Pinpoint the cell where the given text exists, returning its [X, Y] midpoint coordinate. 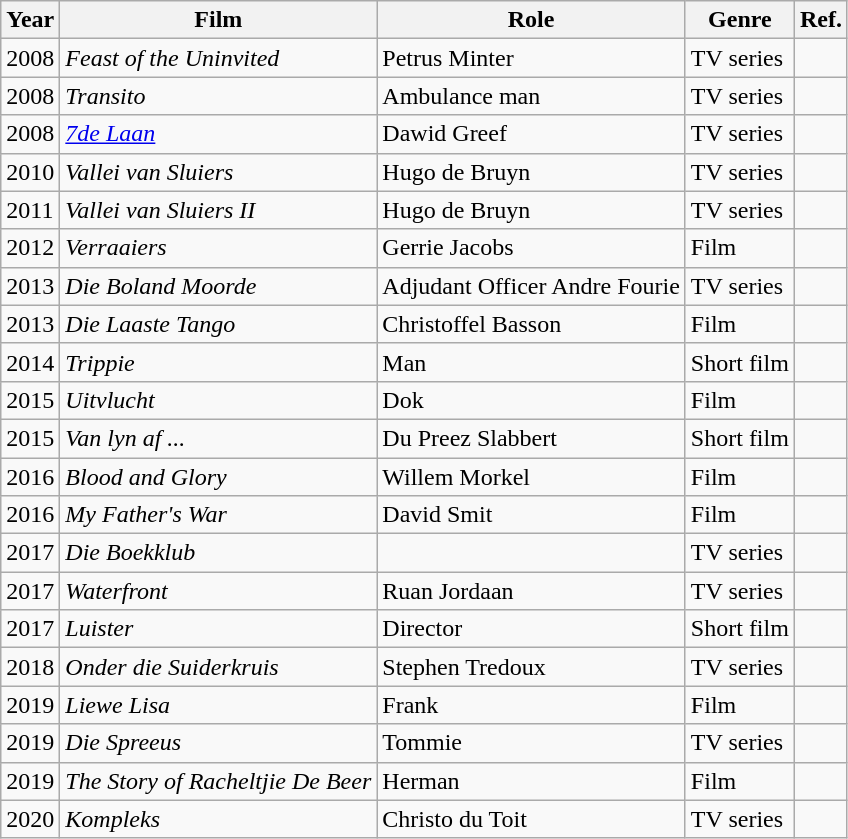
2012 [30, 248]
Die Boekklub [218, 553]
Dawid Greef [532, 134]
Van lyn af ... [218, 438]
Willem Morkel [532, 477]
2018 [30, 667]
7de Laan [218, 134]
Die Laaste Tango [218, 324]
Ref. [820, 20]
Gerrie Jacobs [532, 248]
Vallei van Sluiers [218, 172]
Christo du Toit [532, 819]
2011 [30, 210]
Herman [532, 781]
Verraaiers [218, 248]
My Father's War [218, 515]
Vallei van Sluiers II [218, 210]
Ruan Jordaan [532, 591]
Kompleks [218, 819]
Die Boland Moorde [218, 286]
2010 [30, 172]
Onder die Suiderkruis [218, 667]
Die Spreeus [218, 743]
Director [532, 629]
Feast of the Uninvited [218, 58]
Frank [532, 705]
Waterfront [218, 591]
Ambulance man [532, 96]
Petrus Minter [532, 58]
Liewe Lisa [218, 705]
Adjudant Officer Andre Fourie [532, 286]
The Story of Racheltjie De Beer [218, 781]
Year [30, 20]
2014 [30, 362]
2020 [30, 819]
Man [532, 362]
Stephen Tredoux [532, 667]
Uitvlucht [218, 400]
Du Preez Slabbert [532, 438]
Dok [532, 400]
Christoffel Basson [532, 324]
Tommie [532, 743]
Luister [218, 629]
Trippie [218, 362]
Transito [218, 96]
David Smit [532, 515]
Role [532, 20]
Blood and Glory [218, 477]
Genre [740, 20]
